Search for the cell housing the specified text and yield its [x, y] center coordinate. 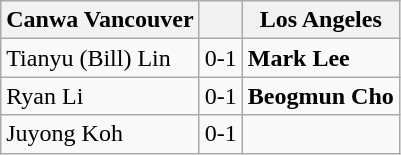
Mark Lee [320, 58]
Juyong Koh [100, 134]
Canwa Vancouver [100, 20]
Los Angeles [320, 20]
Tianyu (Bill) Lin [100, 58]
Ryan Li [100, 96]
Beogmun Cho [320, 96]
